Capture the cell that displays the provided text and extract its [X, Y] central coordinate. 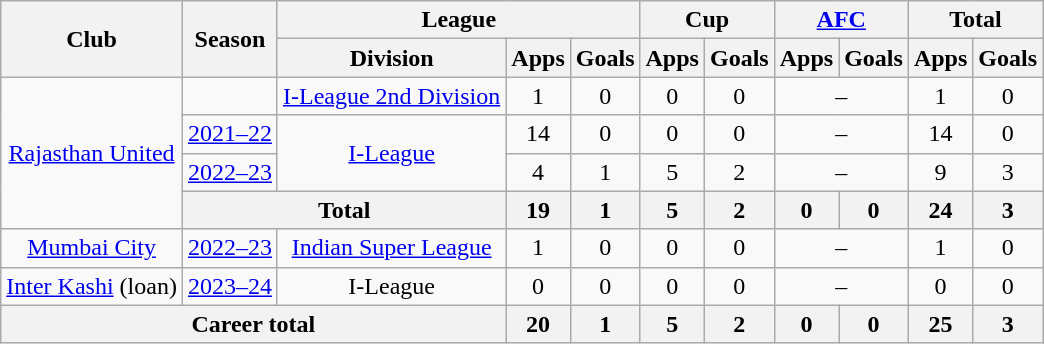
League [458, 20]
Rajasthan United [92, 153]
Season [230, 39]
20 [538, 324]
Mumbai City [92, 248]
25 [940, 324]
AFC [841, 20]
Indian Super League [391, 248]
9 [940, 172]
Cup [707, 20]
I-League 2nd Division [391, 96]
2023–24 [230, 286]
24 [940, 210]
4 [538, 172]
Inter Kashi (loan) [92, 286]
Division [391, 58]
Club [92, 39]
2021–22 [230, 134]
19 [538, 210]
Career total [254, 324]
